For the text-containing cell, return its midpoint in (x, y) coordinate format. 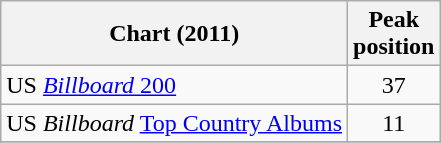
Peakposition (394, 34)
Chart (2011) (174, 34)
11 (394, 123)
US Billboard 200 (174, 85)
37 (394, 85)
US Billboard Top Country Albums (174, 123)
